Extract the [X, Y] coordinate from the center of the cell holding the provided text.  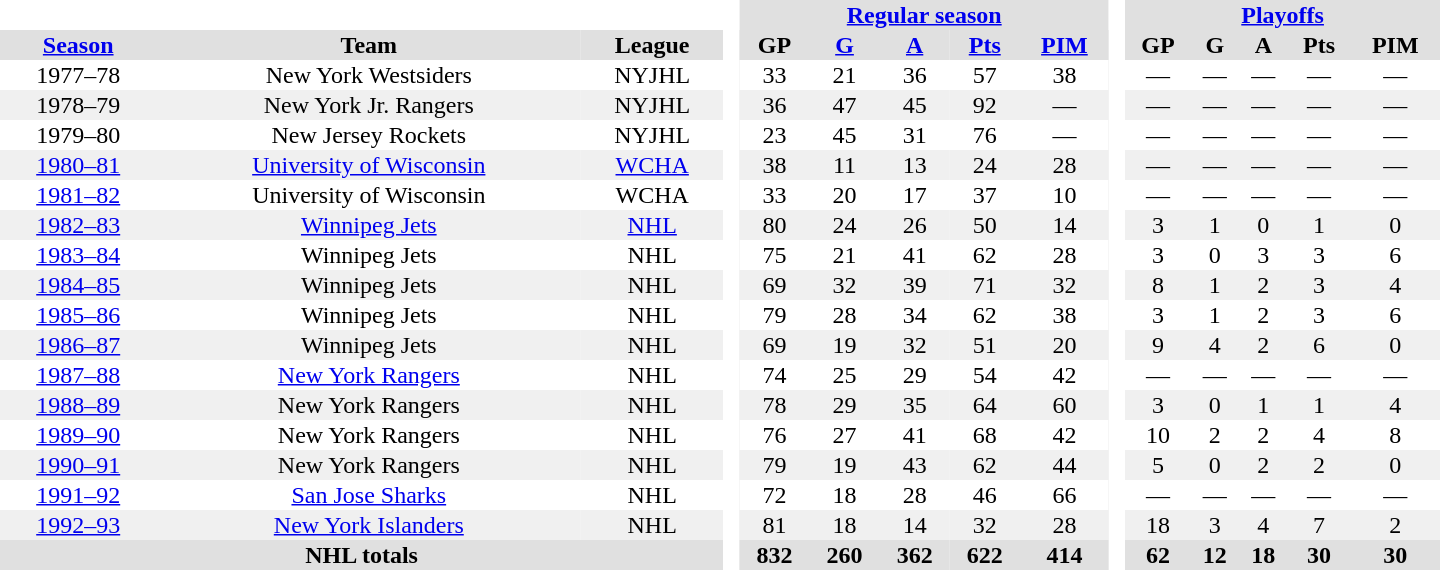
31 [915, 135]
60 [1064, 405]
362 [915, 555]
78 [774, 405]
71 [985, 285]
1984–85 [78, 285]
26 [915, 225]
1983–84 [78, 255]
1982–83 [78, 225]
34 [915, 315]
Season [78, 45]
17 [915, 195]
64 [985, 405]
New Jersey Rockets [368, 135]
92 [985, 105]
NHL totals [362, 555]
81 [774, 525]
39 [915, 285]
50 [985, 225]
1990–91 [78, 465]
Regular season [924, 15]
72 [774, 495]
832 [774, 555]
622 [985, 555]
260 [844, 555]
New York Westsiders [368, 75]
27 [844, 435]
414 [1064, 555]
9 [1158, 345]
35 [915, 405]
New York Islanders [368, 525]
75 [774, 255]
1981–82 [78, 195]
1977–78 [78, 75]
1988–89 [78, 405]
44 [1064, 465]
74 [774, 375]
San Jose Sharks [368, 495]
46 [985, 495]
1979–80 [78, 135]
1985–86 [78, 315]
13 [915, 165]
1991–92 [78, 495]
Team [368, 45]
54 [985, 375]
12 [1216, 555]
1992–93 [78, 525]
51 [985, 345]
66 [1064, 495]
League [652, 45]
43 [915, 465]
Playoffs [1282, 15]
25 [844, 375]
1980–81 [78, 165]
47 [844, 105]
1978–79 [78, 105]
5 [1158, 465]
11 [844, 165]
New York Jr. Rangers [368, 105]
57 [985, 75]
23 [774, 135]
1989–90 [78, 435]
1987–88 [78, 375]
68 [985, 435]
37 [985, 195]
7 [1320, 525]
80 [774, 225]
1986–87 [78, 345]
